Detect which cell encompasses the target text, then output its [x, y] center coordinate. 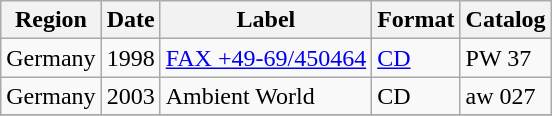
Format [416, 20]
PW 37 [506, 58]
Ambient World [266, 96]
Date [130, 20]
2003 [130, 96]
Region [51, 20]
FAX +49-69/450464 [266, 58]
Catalog [506, 20]
Label [266, 20]
1998 [130, 58]
aw 027 [506, 96]
